Return (X, Y) of the center of cell containing provided text 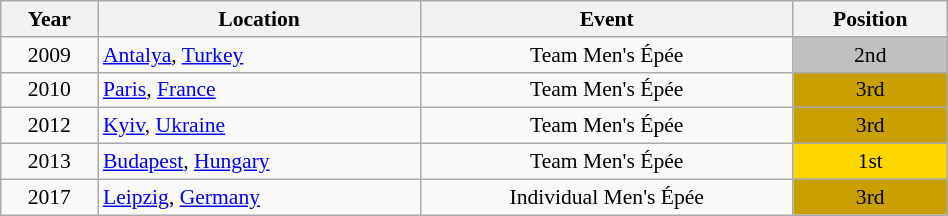
Leipzig, Germany (259, 197)
Paris, France (259, 90)
1st (870, 162)
Antalya, Turkey (259, 55)
2010 (50, 90)
2013 (50, 162)
Position (870, 19)
2017 (50, 197)
2nd (870, 55)
Event (606, 19)
Location (259, 19)
Kyiv, Ukraine (259, 126)
2012 (50, 126)
2009 (50, 55)
Budapest, Hungary (259, 162)
Individual Men's Épée (606, 197)
Year (50, 19)
